Scan for the cell matching the given text and deliver its [X, Y] coordinate at center. 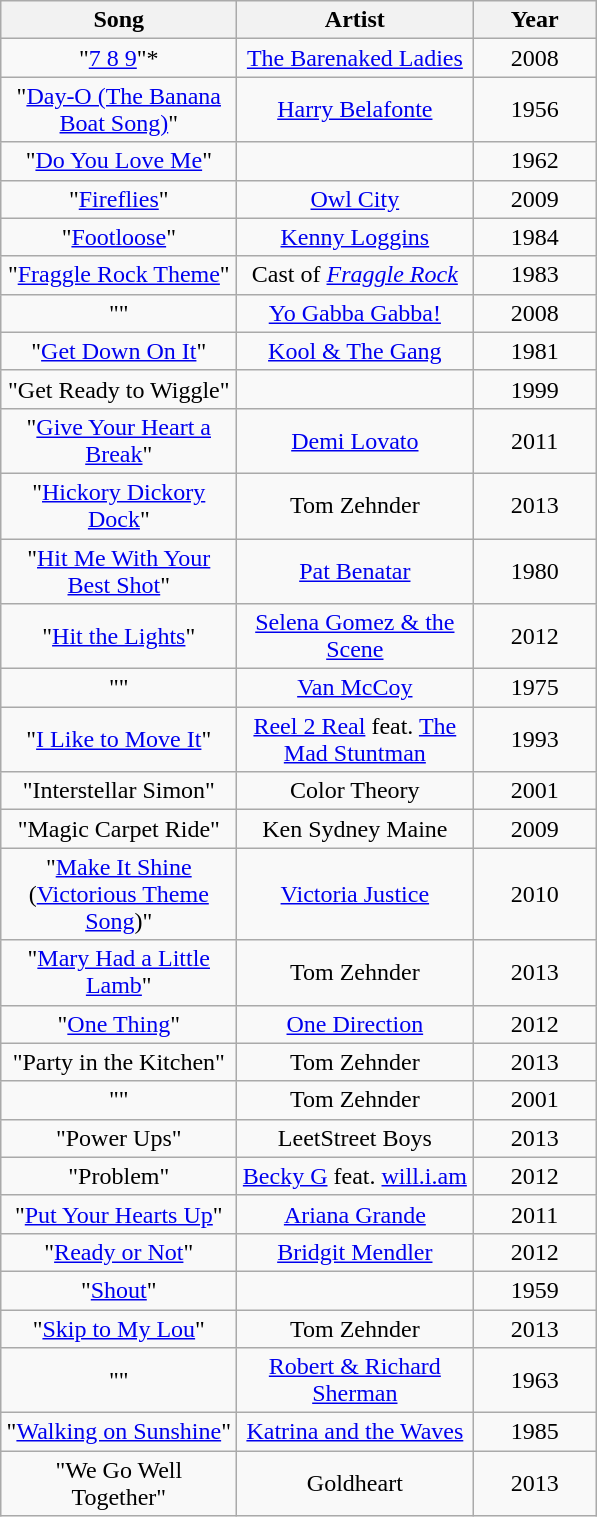
Color Theory [355, 791]
"Power Ups" [119, 1138]
Cast of Fraggle Rock [355, 275]
"Put Your Hearts Up" [119, 1214]
"Get Down On It" [119, 351]
"Hickory Dickory Dock" [119, 506]
Yo Gabba Gabba! [355, 313]
Van McCoy [355, 688]
"Hit Me With Your Best Shot" [119, 570]
1980 [535, 570]
1981 [535, 351]
"Day-O (The Banana Boat Song)" [119, 110]
The Barenaked Ladies [355, 58]
Kool & The Gang [355, 351]
"Get Ready to Wiggle" [119, 389]
"Give Your Heart a Break" [119, 440]
Reel 2 Real feat. The Mad Stuntman [355, 740]
"Footloose" [119, 237]
"7 8 9"* [119, 58]
"Skip to My Lou" [119, 1329]
Artist [355, 20]
Ken Sydney Maine [355, 829]
2010 [535, 894]
Goldheart [355, 1484]
LeetStreet Boys [355, 1138]
"Mary Had a Little Lamb" [119, 972]
1999 [535, 389]
Becky G feat. will.i.am [355, 1176]
Kenny Loggins [355, 237]
"Ready or Not" [119, 1252]
"Problem" [119, 1176]
1993 [535, 740]
Bridgit Mendler [355, 1252]
"Magic Carpet Ride" [119, 829]
1959 [535, 1290]
1975 [535, 688]
Pat Benatar [355, 570]
Selena Gomez & the Scene [355, 636]
1984 [535, 237]
"Shout" [119, 1290]
1956 [535, 110]
1963 [535, 1380]
"One Thing" [119, 1024]
"I Like to Move It" [119, 740]
"Fireflies" [119, 199]
Demi Lovato [355, 440]
"Interstellar Simon" [119, 791]
Ariana Grande [355, 1214]
1962 [535, 161]
"Hit the Lights" [119, 636]
Katrina and the Waves [355, 1432]
"Make It Shine (Victorious Theme Song)" [119, 894]
"Do You Love Me" [119, 161]
1983 [535, 275]
"We Go Well Together" [119, 1484]
"Fraggle Rock Theme" [119, 275]
"Walking on Sunshine" [119, 1432]
Year [535, 20]
"Party in the Kitchen" [119, 1062]
Owl City [355, 199]
1985 [535, 1432]
Song [119, 20]
Harry Belafonte [355, 110]
Victoria Justice [355, 894]
Robert & Richard Sherman [355, 1380]
One Direction [355, 1024]
